For the text-containing cell, return its midpoint in (X, Y) coordinate format. 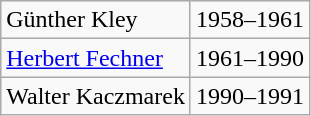
Walter Kaczmarek (96, 96)
1990–1991 (250, 96)
Günther Kley (96, 20)
1958–1961 (250, 20)
1961–1990 (250, 58)
Herbert Fechner (96, 58)
